Identify which cell holds the provided text, then report its [X, Y] central coordinate. 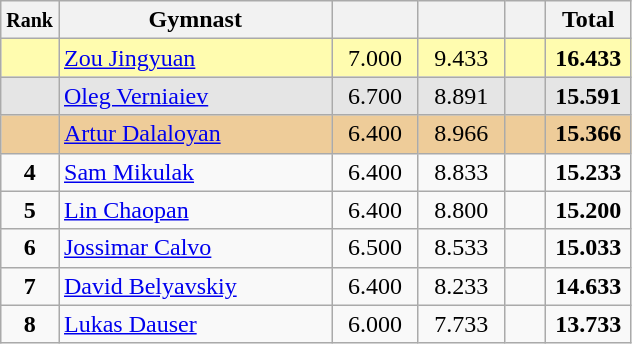
Lukas Dauser [195, 324]
7.000 [375, 58]
8.966 [461, 134]
6.000 [375, 324]
Zou Jingyuan [195, 58]
9.433 [461, 58]
8.800 [461, 210]
8 [30, 324]
Rank [30, 20]
Artur Dalaloyan [195, 134]
8.533 [461, 248]
6.700 [375, 96]
16.433 [588, 58]
Jossimar Calvo [195, 248]
8.233 [461, 286]
8.891 [461, 96]
7.733 [461, 324]
David Belyavskiy [195, 286]
6.500 [375, 248]
13.733 [588, 324]
6 [30, 248]
14.633 [588, 286]
15.233 [588, 172]
15.033 [588, 248]
Gymnast [195, 20]
8.833 [461, 172]
4 [30, 172]
Oleg Verniaiev [195, 96]
15.200 [588, 210]
7 [30, 286]
5 [30, 210]
Sam Mikulak [195, 172]
15.366 [588, 134]
Total [588, 20]
Lin Chaopan [195, 210]
15.591 [588, 96]
